From the cell containing the given text, extract its center point as (X, Y) coordinate. 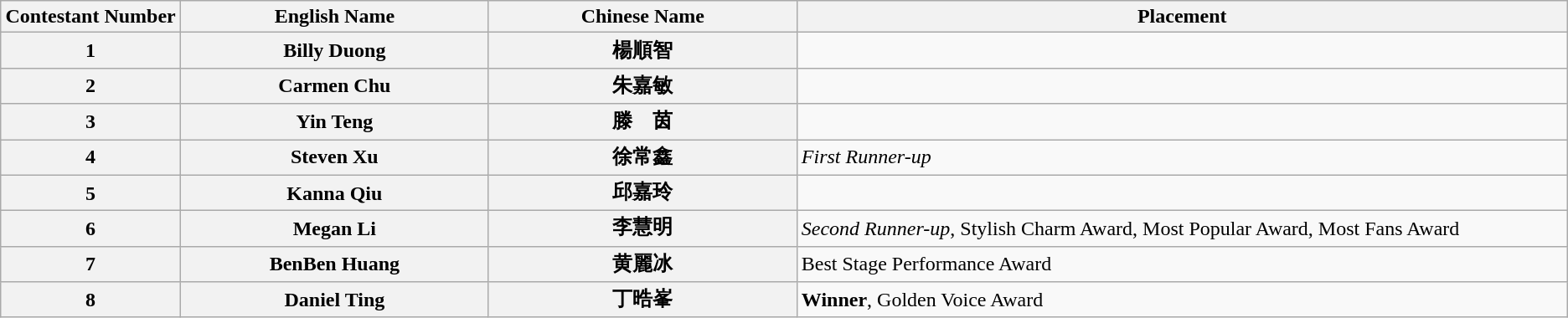
6 (90, 229)
朱嘉敏 (642, 85)
Second Runner-up, Stylish Charm Award, Most Popular Award, Most Fans Award (1182, 229)
Chinese Name (642, 17)
黄麗冰 (642, 264)
丁晧峯 (642, 300)
4 (90, 157)
滕 茵 (642, 122)
8 (90, 300)
Best Stage Performance Award (1182, 264)
李慧明 (642, 229)
Daniel Ting (334, 300)
Billy Duong (334, 50)
Kanna Qiu (334, 192)
Megan Li (334, 229)
First Runner-up (1182, 157)
Steven Xu (334, 157)
Placement (1182, 17)
Yin Teng (334, 122)
邱嘉玲 (642, 192)
Carmen Chu (334, 85)
BenBen Huang (334, 264)
1 (90, 50)
7 (90, 264)
Winner, Golden Voice Award (1182, 300)
徐常鑫 (642, 157)
3 (90, 122)
Contestant Number (90, 17)
2 (90, 85)
5 (90, 192)
English Name (334, 17)
楊順智 (642, 50)
